Pinpoint the cell where the given text exists, returning its [X, Y] midpoint coordinate. 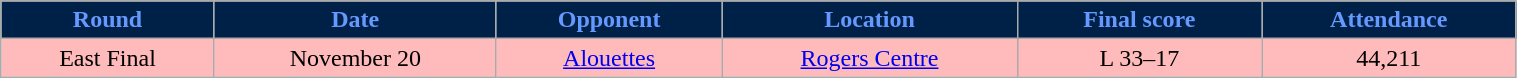
November 20 [355, 58]
44,211 [1390, 58]
Date [355, 20]
Round [108, 20]
Attendance [1390, 20]
Alouettes [608, 58]
Opponent [608, 20]
East Final [108, 58]
L 33–17 [1139, 58]
Location [870, 20]
Rogers Centre [870, 58]
Final score [1139, 20]
